Search for the cell housing the specified text and yield its (X, Y) center coordinate. 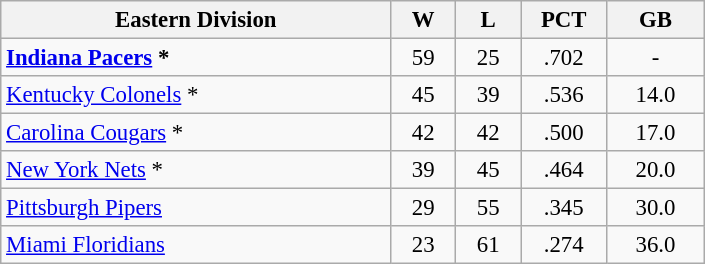
29 (424, 208)
.274 (564, 245)
New York Nets * (196, 170)
Carolina Cougars * (196, 133)
- (656, 58)
.345 (564, 208)
Pittsburgh Pipers (196, 208)
PCT (564, 20)
.464 (564, 170)
.702 (564, 58)
Kentucky Colonels * (196, 95)
30.0 (656, 208)
23 (424, 245)
W (424, 20)
.536 (564, 95)
Indiana Pacers * (196, 58)
59 (424, 58)
L (488, 20)
36.0 (656, 245)
Miami Floridians (196, 245)
GB (656, 20)
20.0 (656, 170)
.500 (564, 133)
Eastern Division (196, 20)
14.0 (656, 95)
17.0 (656, 133)
61 (488, 245)
25 (488, 58)
55 (488, 208)
